Find where the given text appears and provide that cell's center as (x, y) coordinate. 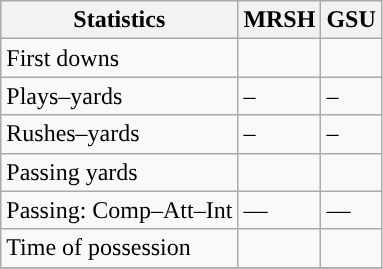
Plays–yards (120, 96)
Passing yards (120, 172)
Passing: Comp–Att–Int (120, 210)
MRSH (280, 20)
Rushes–yards (120, 134)
Statistics (120, 20)
Time of possession (120, 248)
GSU (351, 20)
First downs (120, 58)
